Return the [X, Y] coordinate for the center point of the cell that contains the specified text.  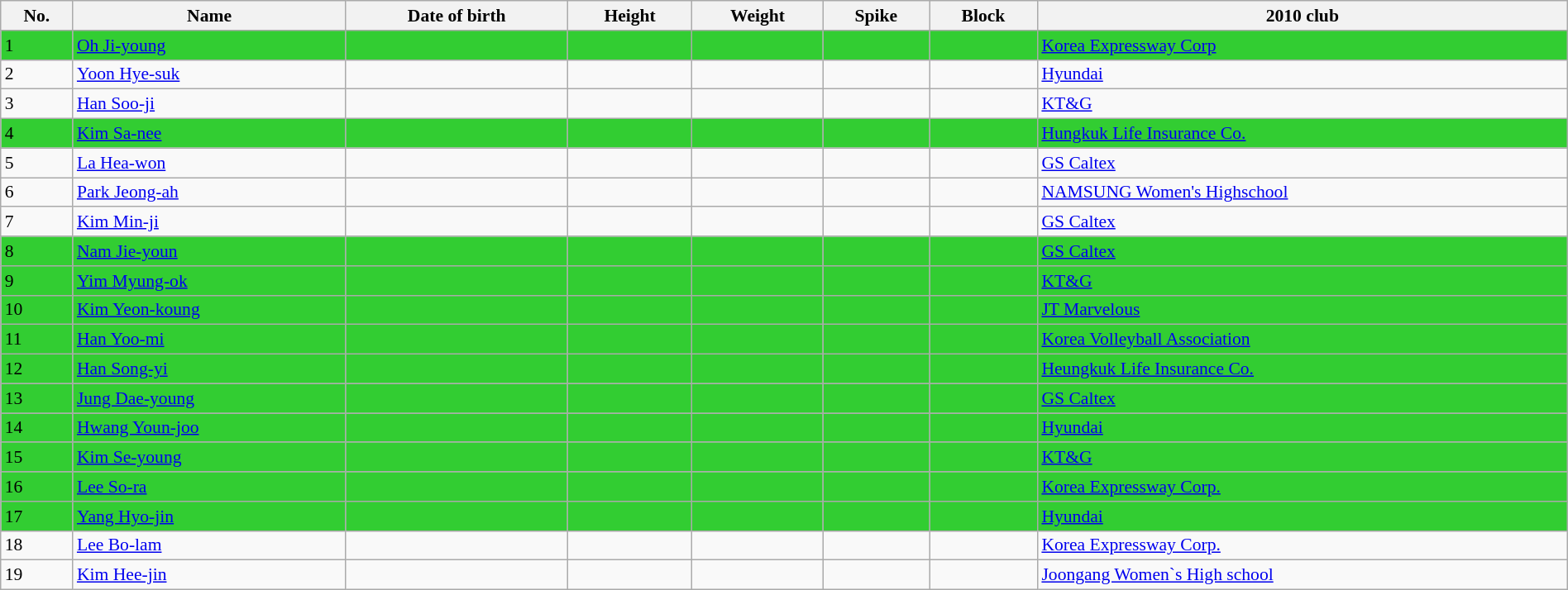
Korea Expressway Corp [1302, 45]
Park Jeong-ah [209, 193]
NAMSUNG Women's Highschool [1302, 193]
13 [36, 398]
6 [36, 193]
Han Soo-ji [209, 104]
1 [36, 45]
Hwang Youn-joo [209, 428]
Kim Sa-nee [209, 134]
JT Marvelous [1302, 310]
Nam Jie-youn [209, 251]
12 [36, 369]
5 [36, 163]
9 [36, 281]
Kim Hee-jin [209, 575]
Kim Se-young [209, 458]
Block [984, 16]
10 [36, 310]
Joongang Women`s High school [1302, 575]
Han Yoo-mi [209, 340]
16 [36, 487]
19 [36, 575]
8 [36, 251]
Weight [758, 16]
11 [36, 340]
Oh Ji-young [209, 45]
Lee So-ra [209, 487]
2010 club [1302, 16]
Name [209, 16]
Spike [876, 16]
Korea Volleyball Association [1302, 340]
Han Song-yi [209, 369]
Yim Myung-ok [209, 281]
Lee Bo-lam [209, 545]
14 [36, 428]
Hungkuk Life Insurance Co. [1302, 134]
La Hea-won [209, 163]
Yang Hyo-jin [209, 516]
Kim Yeon-koung [209, 310]
18 [36, 545]
3 [36, 104]
No. [36, 16]
7 [36, 222]
4 [36, 134]
Jung Dae-young [209, 398]
2 [36, 74]
Heungkuk Life Insurance Co. [1302, 369]
Height [630, 16]
Yoon Hye-suk [209, 74]
15 [36, 458]
Date of birth [457, 16]
17 [36, 516]
Kim Min-ji [209, 222]
